For the text-containing cell, return its midpoint in (x, y) coordinate format. 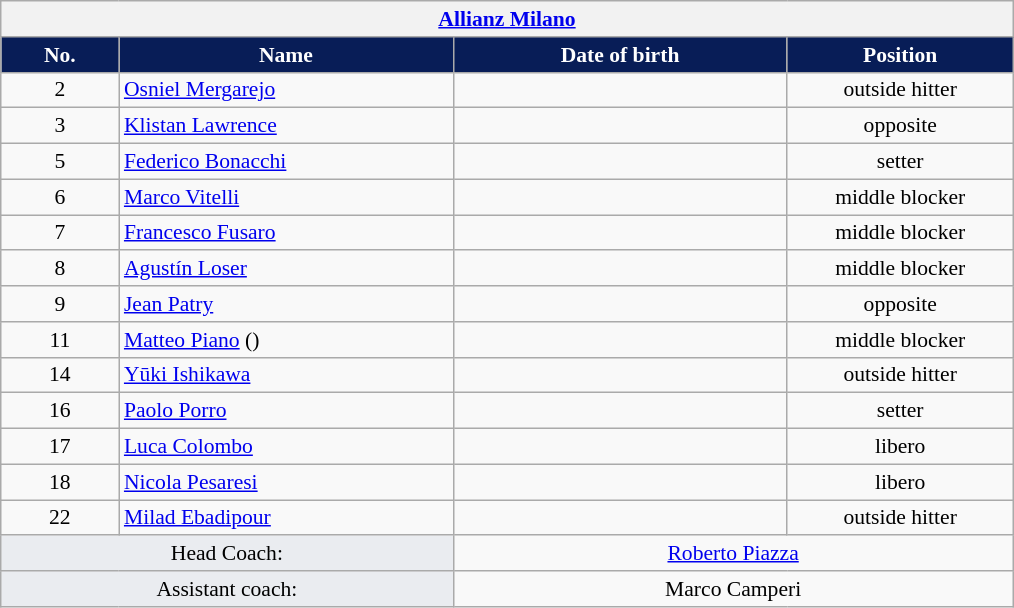
5 (60, 162)
Allianz Milano (507, 19)
Position (900, 55)
14 (60, 375)
Paolo Porro (286, 411)
Marco Vitelli (286, 197)
Assistant coach: (227, 589)
Osniel Mergarejo (286, 90)
Nicola Pesaresi (286, 482)
9 (60, 304)
8 (60, 269)
Milad Ebadipour (286, 518)
22 (60, 518)
Name (286, 55)
Head Coach: (227, 554)
Agustín Loser (286, 269)
Matteo Piano () (286, 340)
Francesco Fusaro (286, 233)
Marco Camperi (733, 589)
11 (60, 340)
18 (60, 482)
Luca Colombo (286, 447)
No. (60, 55)
16 (60, 411)
Date of birth (620, 55)
7 (60, 233)
3 (60, 126)
2 (60, 90)
Klistan Lawrence (286, 126)
Roberto Piazza (733, 554)
Yūki Ishikawa (286, 375)
17 (60, 447)
Federico Bonacchi (286, 162)
6 (60, 197)
Jean Patry (286, 304)
